Scan for the cell matching the given text and deliver its (x, y) coordinate at center. 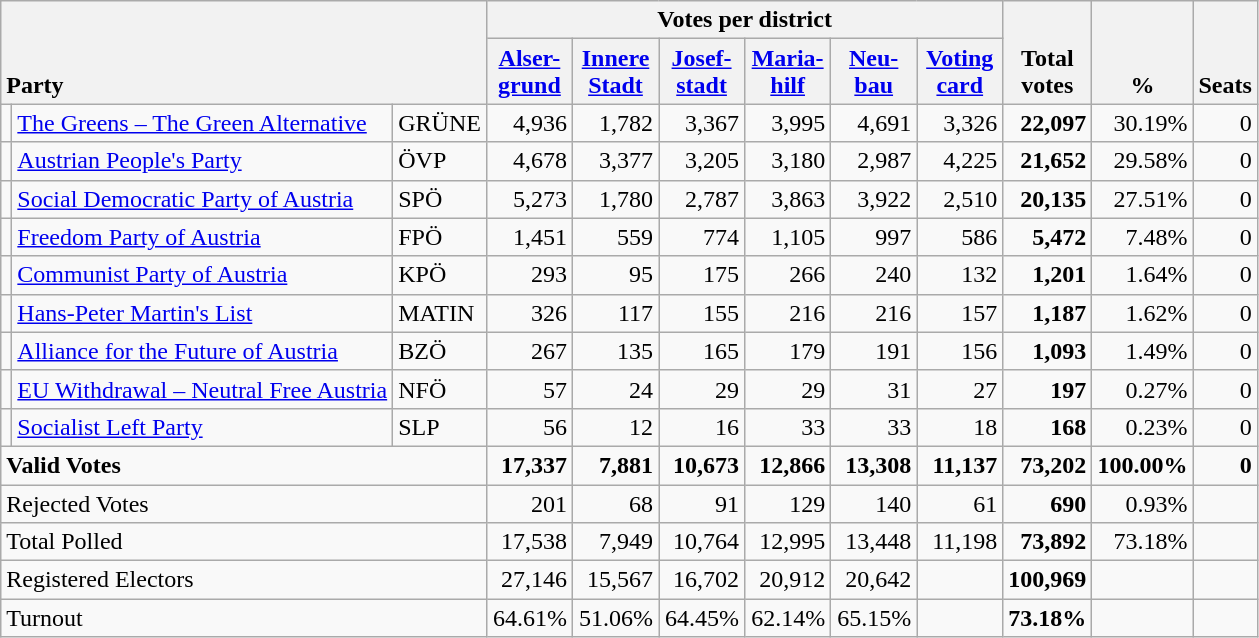
132 (960, 275)
179 (788, 351)
Votingcard (960, 72)
73,892 (1048, 542)
129 (788, 503)
11,198 (960, 542)
100.00% (1142, 465)
326 (529, 313)
3,367 (702, 123)
Maria-hilf (788, 72)
Turnout (244, 618)
293 (529, 275)
The Greens – The Green Alternative (202, 123)
690 (1048, 503)
Socialist Left Party (202, 427)
1.49% (1142, 351)
3,377 (615, 161)
BZÖ (440, 351)
EU Withdrawal – Neutral Free Austria (202, 389)
Totalvotes (1048, 52)
56 (529, 427)
5,273 (529, 199)
11,137 (960, 465)
Votes per district (744, 20)
Neu-bau (874, 72)
17,538 (529, 542)
Total Polled (244, 542)
SPÖ (440, 199)
165 (702, 351)
4,691 (874, 123)
4,678 (529, 161)
64.45% (702, 618)
64.61% (529, 618)
7,949 (615, 542)
100,969 (1048, 580)
7,881 (615, 465)
Social Democratic Party of Austria (202, 199)
Josef-stadt (702, 72)
1,782 (615, 123)
266 (788, 275)
4,225 (960, 161)
1,451 (529, 237)
12,866 (788, 465)
5,472 (1048, 237)
MATIN (440, 313)
62.14% (788, 618)
24 (615, 389)
Freedom Party of Austria (202, 237)
267 (529, 351)
65.15% (874, 618)
95 (615, 275)
3,995 (788, 123)
61 (960, 503)
7.48% (1142, 237)
Registered Electors (244, 580)
18 (960, 427)
13,308 (874, 465)
17,337 (529, 465)
27 (960, 389)
27.51% (1142, 199)
27,146 (529, 580)
13,448 (874, 542)
1.64% (1142, 275)
201 (529, 503)
1.62% (1142, 313)
Alser-grund (529, 72)
ÖVP (440, 161)
1,780 (615, 199)
1,201 (1048, 275)
51.06% (615, 618)
2,787 (702, 199)
1,187 (1048, 313)
Alliance for the Future of Austria (202, 351)
156 (960, 351)
Hans-Peter Martin's List (202, 313)
Rejected Votes (244, 503)
191 (874, 351)
12,995 (788, 542)
157 (960, 313)
559 (615, 237)
117 (615, 313)
140 (874, 503)
57 (529, 389)
20,912 (788, 580)
FPÖ (440, 237)
2,987 (874, 161)
31 (874, 389)
3,180 (788, 161)
Austrian People's Party (202, 161)
168 (1048, 427)
% (1142, 52)
NFÖ (440, 389)
774 (702, 237)
15,567 (615, 580)
SLP (440, 427)
997 (874, 237)
16 (702, 427)
3,326 (960, 123)
KPÖ (440, 275)
30.19% (1142, 123)
68 (615, 503)
3,863 (788, 199)
Communist Party of Austria (202, 275)
3,205 (702, 161)
16,702 (702, 580)
20,135 (1048, 199)
240 (874, 275)
InnereStadt (615, 72)
0.23% (1142, 427)
91 (702, 503)
Valid Votes (244, 465)
1,093 (1048, 351)
2,510 (960, 199)
4,936 (529, 123)
135 (615, 351)
20,642 (874, 580)
10,764 (702, 542)
10,673 (702, 465)
0.93% (1142, 503)
22,097 (1048, 123)
3,922 (874, 199)
Party (244, 52)
29.58% (1142, 161)
1,105 (788, 237)
21,652 (1048, 161)
12 (615, 427)
197 (1048, 389)
0.27% (1142, 389)
175 (702, 275)
73,202 (1048, 465)
155 (702, 313)
GRÜNE (440, 123)
586 (960, 237)
Seats (1225, 52)
